Return the [X, Y] coordinate for the center point of the cell that contains the specified text.  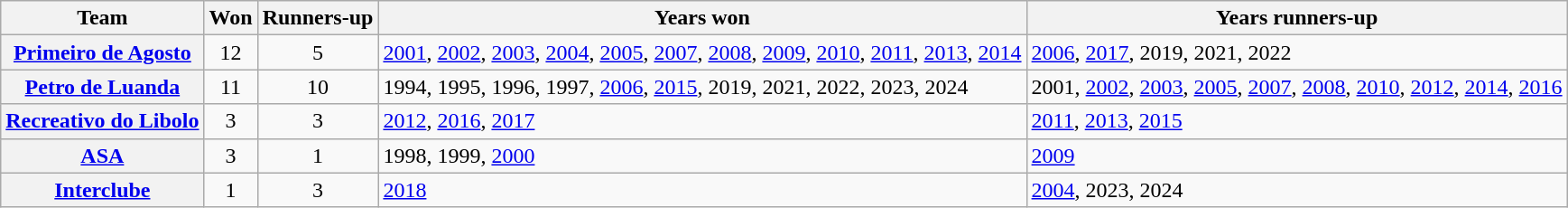
Years runners-up [1296, 18]
Runners-up [318, 18]
Interclube [103, 190]
Years won [702, 18]
Team [103, 18]
2012, 2016, 2017 [702, 121]
1994, 1995, 1996, 1997, 2006, 2015, 2019, 2021, 2022, 2023, 2024 [702, 87]
11 [231, 87]
10 [318, 87]
5 [318, 52]
Won [231, 18]
2004, 2023, 2024 [1296, 190]
1998, 1999, 2000 [702, 156]
2009 [1296, 156]
2001, 2002, 2003, 2005, 2007, 2008, 2010, 2012, 2014, 2016 [1296, 87]
Recreativo do Libolo [103, 121]
2018 [702, 190]
Petro de Luanda [103, 87]
Primeiro de Agosto [103, 52]
2006, 2017, 2019, 2021, 2022 [1296, 52]
2011, 2013, 2015 [1296, 121]
2001, 2002, 2003, 2004, 2005, 2007, 2008, 2009, 2010, 2011, 2013, 2014 [702, 52]
ASA [103, 156]
12 [231, 52]
